Identify which cell holds the provided text, then report its [x, y] central coordinate. 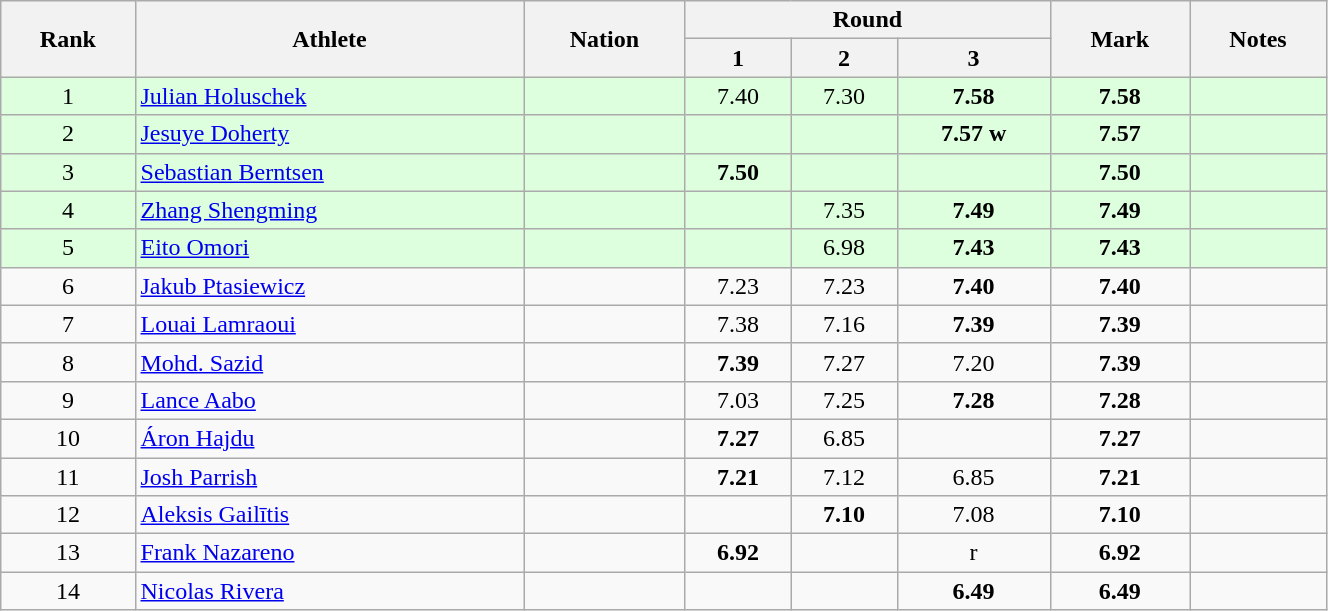
7.12 [844, 477]
7.38 [738, 324]
Nation [604, 39]
7.03 [738, 400]
4 [68, 210]
Rank [68, 39]
Nicolas Rivera [330, 591]
Sebastian Berntsen [330, 172]
5 [68, 248]
7.57 w [974, 134]
Jakub Ptasiewicz [330, 286]
Athlete [330, 39]
Julian Holuschek [330, 96]
13 [68, 553]
Áron Hajdu [330, 438]
7.20 [974, 362]
9 [68, 400]
Josh Parrish [330, 477]
Frank Nazareno [330, 553]
Zhang Shengming [330, 210]
12 [68, 515]
14 [68, 591]
Notes [1258, 39]
6 [68, 286]
7.35 [844, 210]
6.98 [844, 248]
Lance Aabo [330, 400]
10 [68, 438]
7.08 [974, 515]
Mohd. Sazid [330, 362]
Louai Lamraoui [330, 324]
Mark [1120, 39]
7 [68, 324]
8 [68, 362]
r [974, 553]
7.16 [844, 324]
Aleksis Gailītis [330, 515]
7.25 [844, 400]
11 [68, 477]
Round [868, 20]
Eito Omori [330, 248]
7.57 [1120, 134]
Jesuye Doherty [330, 134]
7.30 [844, 96]
